Pinpoint the cell where the given text exists, returning its (x, y) midpoint coordinate. 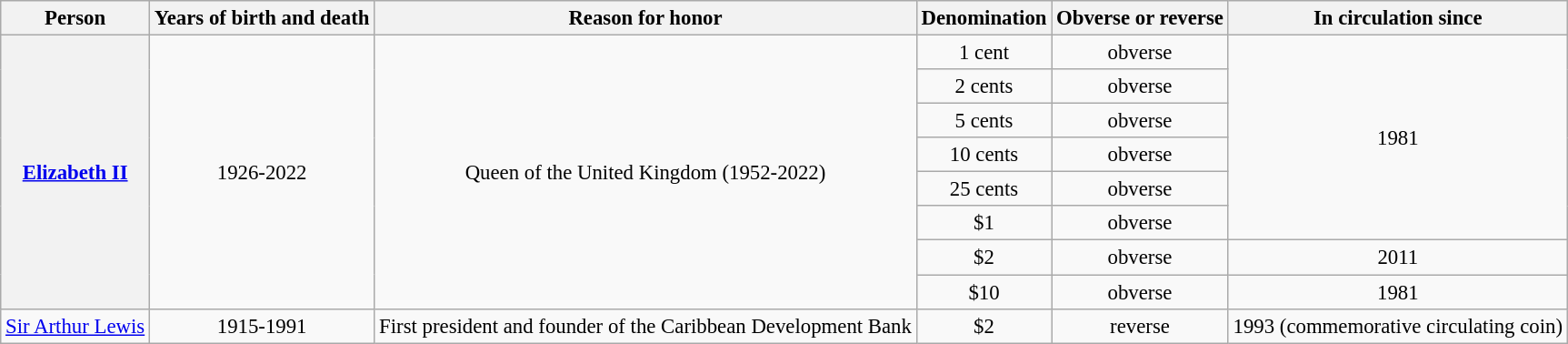
Elizabeth II (75, 173)
1993 (commemorative circulating coin) (1398, 326)
10 cents (984, 155)
Reason for honor (645, 18)
1915-1991 (262, 326)
Years of birth and death (262, 18)
In circulation since (1398, 18)
Denomination (984, 18)
1 cent (984, 53)
25 cents (984, 189)
1926-2022 (262, 173)
Queen of the United Kingdom (1952-2022) (645, 173)
First president and founder of the Caribbean Development Bank (645, 326)
2011 (1398, 258)
Person (75, 18)
Sir Arthur Lewis (75, 326)
reverse (1140, 326)
5 cents (984, 121)
$1 (984, 223)
Obverse or reverse (1140, 18)
$10 (984, 292)
2 cents (984, 86)
